For the text-containing cell, return its midpoint in (X, Y) coordinate format. 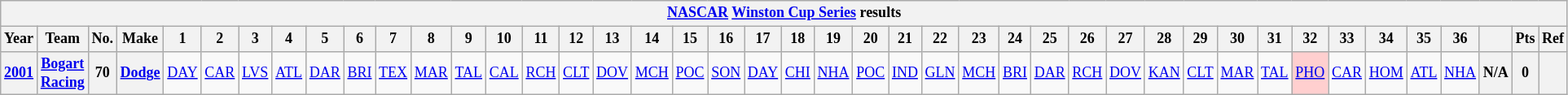
Pts (1525, 39)
Ref (1553, 39)
25 (1049, 39)
17 (763, 39)
Make (140, 39)
29 (1201, 39)
3 (256, 39)
35 (1424, 39)
No. (103, 39)
15 (690, 39)
10 (503, 39)
2 (220, 39)
20 (871, 39)
GLN (940, 73)
22 (940, 39)
13 (613, 39)
Team (62, 39)
TEX (393, 73)
2001 (20, 73)
NASCAR Winston Cup Series results (784, 13)
LVS (256, 73)
16 (727, 39)
Dodge (140, 73)
19 (833, 39)
31 (1275, 39)
KAN (1164, 73)
Year (20, 39)
23 (979, 39)
IND (906, 73)
9 (468, 39)
14 (652, 39)
PHO (1310, 73)
5 (324, 39)
1 (182, 39)
6 (360, 39)
11 (541, 39)
8 (431, 39)
0 (1525, 73)
12 (577, 39)
24 (1015, 39)
SON (727, 73)
N/A (1496, 73)
28 (1164, 39)
26 (1087, 39)
70 (103, 73)
27 (1126, 39)
21 (906, 39)
7 (393, 39)
34 (1386, 39)
30 (1237, 39)
HOM (1386, 73)
CAL (503, 73)
36 (1460, 39)
33 (1347, 39)
18 (798, 39)
CHI (798, 73)
4 (289, 39)
Bogart Racing (62, 73)
32 (1310, 39)
